Provide the [X, Y] coordinate of the cell's center where the given text is located.  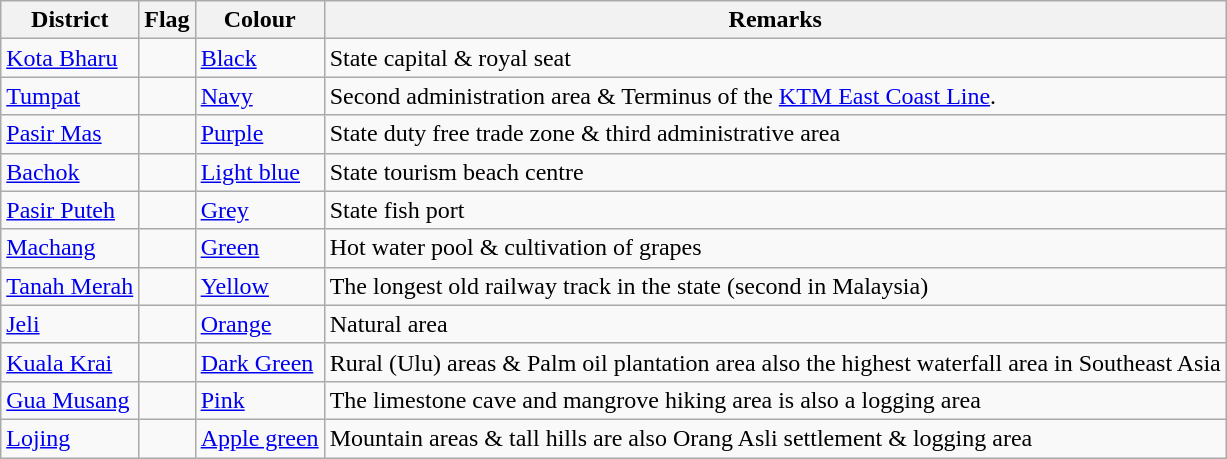
Dark Green [260, 362]
The longest old railway track in the state (second in Malaysia) [775, 286]
Grey [260, 210]
Pasir Mas [70, 134]
Rural (Ulu) areas & Palm oil plantation area also the highest waterfall area in Southeast Asia [775, 362]
Flag [167, 20]
Remarks [775, 20]
Pink [260, 400]
Gua Musang [70, 400]
The limestone cave and mangrove hiking area is also a logging area [775, 400]
Natural area [775, 324]
State fish port [775, 210]
State duty free trade zone & third administrative area [775, 134]
Bachok [70, 172]
Pasir Puteh [70, 210]
Machang [70, 248]
Kota Bharu [70, 58]
Green [260, 248]
State capital & royal seat [775, 58]
State tourism beach centre [775, 172]
Navy [260, 96]
Colour [260, 20]
Light blue [260, 172]
Tanah Merah [70, 286]
Purple [260, 134]
Jeli [70, 324]
Hot water pool & cultivation of grapes [775, 248]
Kuala Krai [70, 362]
Second administration area & Terminus of the KTM East Coast Line. [775, 96]
District [70, 20]
Tumpat [70, 96]
Apple green [260, 438]
Black [260, 58]
Mountain areas & tall hills are also Orang Asli settlement & logging area [775, 438]
Lojing [70, 438]
Orange [260, 324]
Yellow [260, 286]
